Locate the cell with the specified text and output its [X, Y] center coordinate. 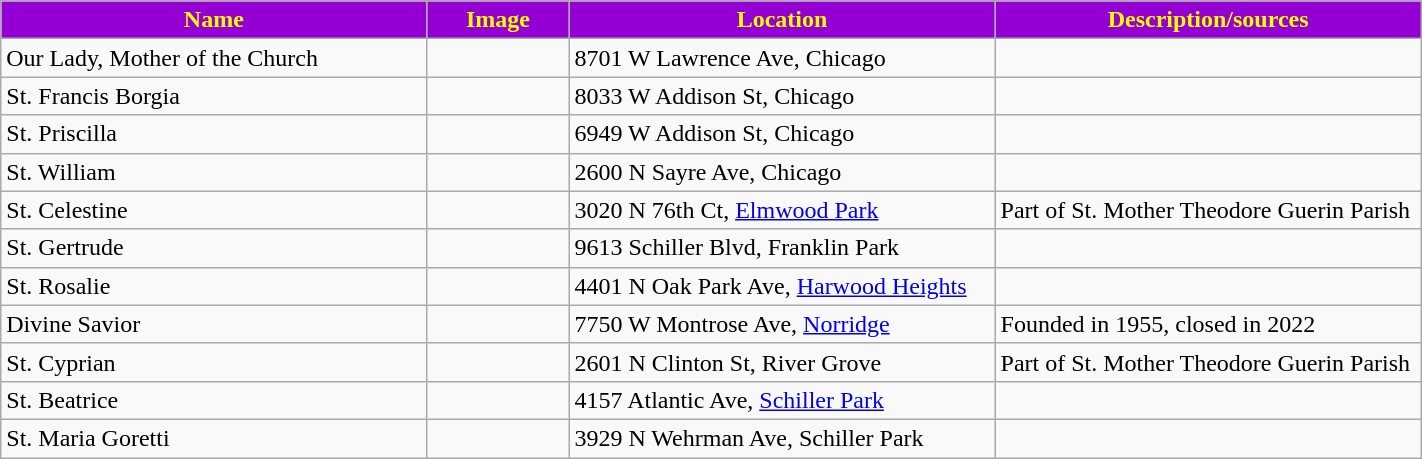
4401 N Oak Park Ave, Harwood Heights [782, 286]
St. Francis Borgia [214, 96]
St. Rosalie [214, 286]
9613 Schiller Blvd, Franklin Park [782, 248]
St. Maria Goretti [214, 438]
8033 W Addison St, Chicago [782, 96]
2601 N Clinton St, River Grove [782, 362]
St. Beatrice [214, 400]
St. Gertrude [214, 248]
St. William [214, 172]
St. Cyprian [214, 362]
3020 N 76th Ct, Elmwood Park [782, 210]
6949 W Addison St, Chicago [782, 134]
3929 N Wehrman Ave, Schiller Park [782, 438]
Founded in 1955, closed in 2022 [1208, 324]
St. Celestine [214, 210]
2600 N Sayre Ave, Chicago [782, 172]
Divine Savior [214, 324]
St. Priscilla [214, 134]
8701 W Lawrence Ave, Chicago [782, 58]
7750 W Montrose Ave, Norridge [782, 324]
Location [782, 20]
Image [498, 20]
4157 Atlantic Ave, Schiller Park [782, 400]
Description/sources [1208, 20]
Our Lady, Mother of the Church [214, 58]
Name [214, 20]
